Capture the cell that displays the provided text and extract its (X, Y) central coordinate. 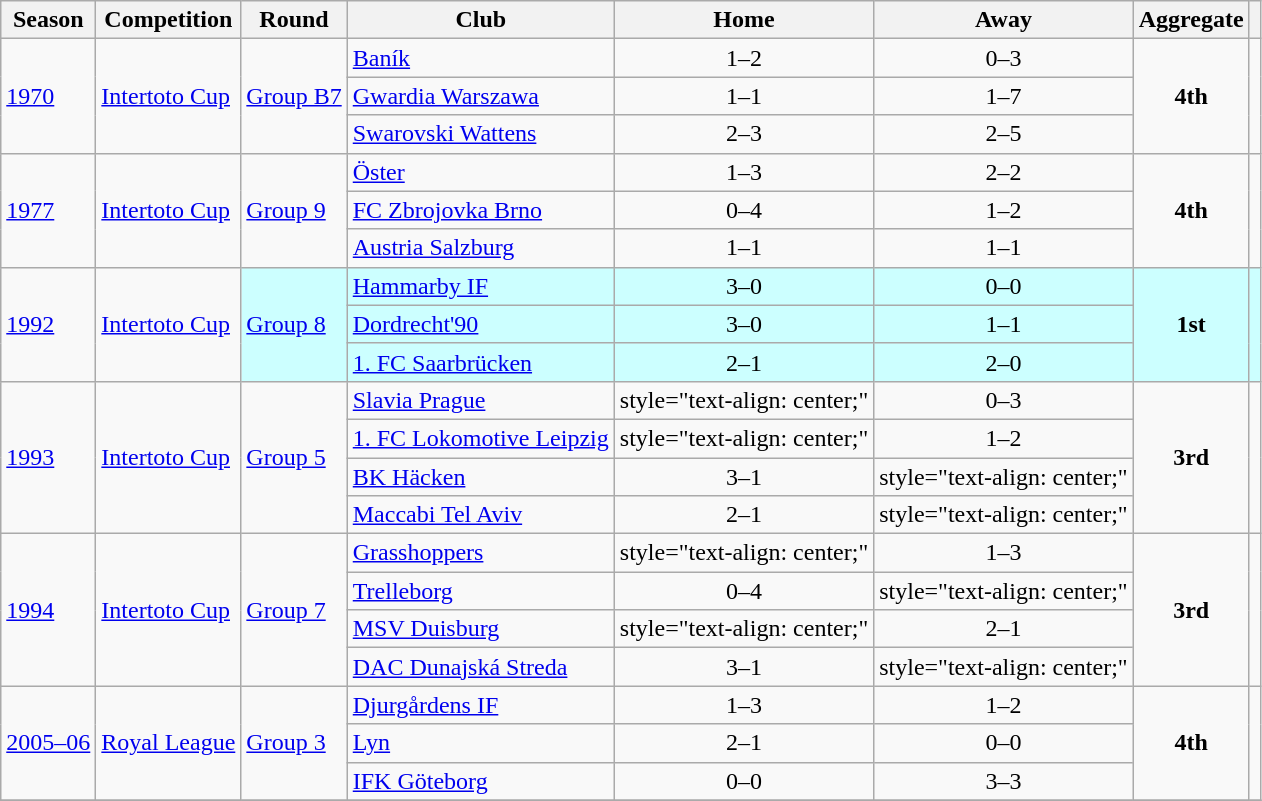
Djurgårdens IF (480, 705)
1992 (48, 324)
Maccabi Tel Aviv (480, 515)
Aggregate (1191, 20)
Dordrecht'90 (480, 324)
BK Häcken (480, 477)
2–2 (1004, 172)
Group 3 (294, 743)
DAC Dunajská Streda (480, 667)
Slavia Prague (480, 400)
MSV Duisburg (480, 629)
1977 (48, 210)
Home (744, 20)
3–3 (1004, 781)
Away (1004, 20)
Öster (480, 172)
Club (480, 20)
2005–06 (48, 743)
1994 (48, 610)
Round (294, 20)
Swarovski Wattens (480, 134)
1–7 (1004, 96)
Group 5 (294, 457)
Group 9 (294, 210)
2–0 (1004, 362)
Trelleborg (480, 591)
Austria Salzburg (480, 248)
Grasshoppers (480, 553)
FC Zbrojovka Brno (480, 210)
Competition (168, 20)
1. FC Lokomotive Leipzig (480, 438)
Season (48, 20)
1st (1191, 324)
Group B7 (294, 96)
1993 (48, 457)
Group 8 (294, 324)
1. FC Saarbrücken (480, 362)
IFK Göteborg (480, 781)
1970 (48, 96)
Gwardia Warszawa (480, 96)
2–3 (744, 134)
Royal League (168, 743)
2–5 (1004, 134)
Hammarby IF (480, 286)
Baník (480, 58)
Group 7 (294, 610)
Lyn (480, 743)
